Identify which cell holds the provided text, then report its (X, Y) central coordinate. 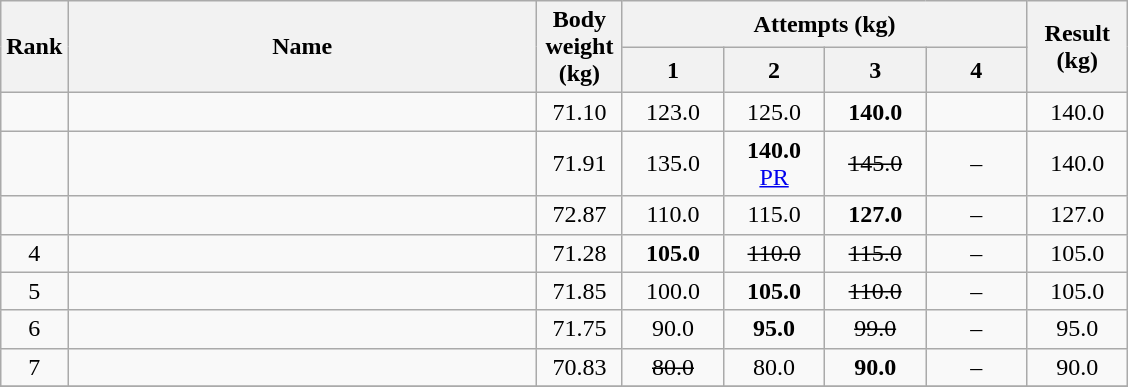
72.87 (579, 215)
Body weight (kg) (579, 47)
140.0PR (774, 164)
71.10 (579, 112)
Rank (34, 47)
71.28 (579, 253)
99.0 (876, 329)
1 (672, 70)
Name (302, 47)
71.85 (579, 291)
7 (34, 367)
123.0 (672, 112)
135.0 (672, 164)
145.0 (876, 164)
71.75 (579, 329)
100.0 (672, 291)
6 (34, 329)
3 (876, 70)
Result (kg) (1078, 47)
71.91 (579, 164)
125.0 (774, 112)
Attempts (kg) (824, 24)
70.83 (579, 367)
5 (34, 291)
2 (774, 70)
